Identify which cell holds the provided text, then report its [x, y] central coordinate. 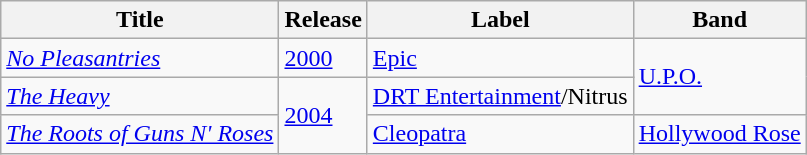
Hollywood Rose [720, 134]
2004 [323, 115]
Cleopatra [500, 134]
Release [323, 20]
Label [500, 20]
2000 [323, 58]
The Roots of Guns N' Roses [140, 134]
Title [140, 20]
Epic [500, 58]
U.P.O. [720, 77]
DRT Entertainment/Nitrus [500, 96]
The Heavy [140, 96]
Band [720, 20]
No Pleasantries [140, 58]
